Locate the cell with the specified text and output its [X, Y] center coordinate. 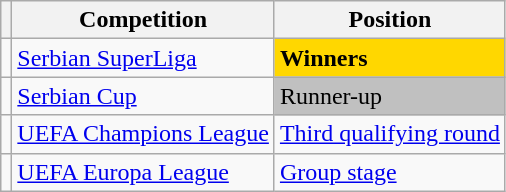
Serbian Cup [144, 96]
Winners [390, 58]
Group stage [390, 172]
Competition [144, 20]
Serbian SuperLiga [144, 58]
Position [390, 20]
Runner-up [390, 96]
Third qualifying round [390, 134]
UEFA Champions League [144, 134]
UEFA Europa League [144, 172]
